Pinpoint the cell where the given text exists, returning its (X, Y) midpoint coordinate. 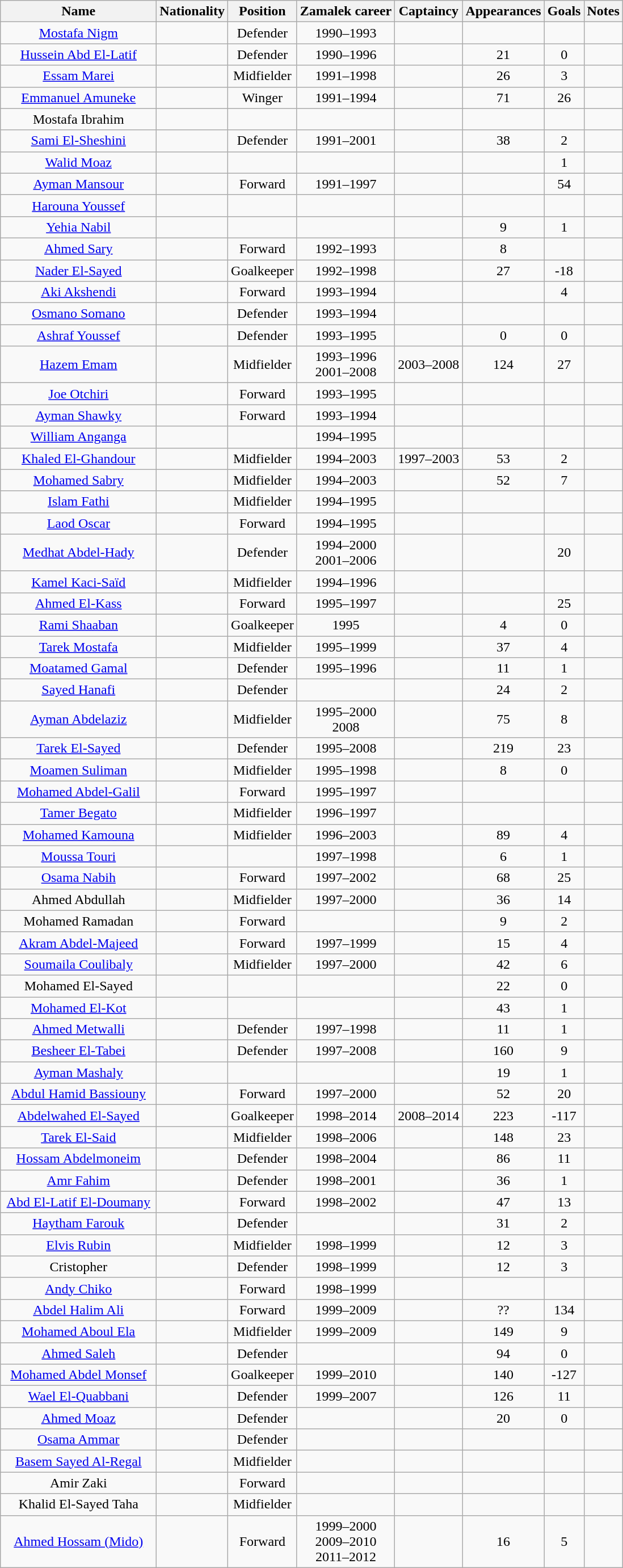
Hussein Abd El-Latif (78, 54)
1995–1999 (346, 646)
Nader El-Sayed (78, 271)
Moamen Suliman (78, 770)
124 (503, 364)
Ahmed Moaz (78, 1418)
Amir Zaki (78, 1483)
1997–2008 (346, 1051)
43 (503, 1007)
Nationality (192, 11)
1992–1993 (346, 249)
75 (503, 720)
Ashraf Youssef (78, 335)
1995–2000 2008 (346, 720)
Joe Otchiri (78, 394)
53 (503, 459)
Abdul Hamid Bassiouny (78, 1094)
Soumaila Coulibaly (78, 964)
1997–1999 (346, 943)
5 (564, 1541)
1993–1996 2001–2008 (346, 364)
1998–2004 (346, 1159)
Tarek El-Said (78, 1137)
31 (503, 1224)
1995–1998 (346, 770)
Islam Fathi (78, 502)
1992–1998 (346, 271)
Laod Oscar (78, 523)
1998–2001 (346, 1180)
Captaincy (429, 11)
Mohamed Aboul Ela (78, 1331)
1998–2002 (346, 1202)
Osama Nabih (78, 878)
Mohamed Kamouna (78, 835)
Notes (603, 11)
1999–2007 (346, 1397)
Goals (564, 11)
Ahmed Sary (78, 249)
1998–2014 (346, 1116)
71 (503, 98)
Ahmed Metwalli (78, 1029)
42 (503, 964)
1996–2003 (346, 835)
-18 (564, 271)
Ahmed Hossam (Mido) (78, 1541)
Sayed Hanafi (78, 690)
148 (503, 1137)
Mohamed Sabry (78, 480)
24 (503, 690)
Moatamed Gamal (78, 669)
?? (503, 1310)
Emmanuel Amuneke (78, 98)
Name (78, 11)
47 (503, 1202)
Appearances (503, 11)
223 (503, 1116)
Mohamed Abdel-Galil (78, 792)
Abdelwahed El-Sayed (78, 1116)
15 (503, 943)
Kamel Kaci-Saïd (78, 582)
Harouna Youssef (78, 205)
1998–2006 (346, 1137)
Essam Marei (78, 76)
16 (503, 1541)
Osmano Somano (78, 314)
Yehia Nabil (78, 227)
1997–2002 (346, 878)
Khalid El-Sayed Taha (78, 1504)
Ayman Mashaly (78, 1073)
1990–1993 (346, 33)
Abd El-Latif El-Doumany (78, 1202)
Cristopher (78, 1267)
1991–1998 (346, 76)
1999–2010 (346, 1375)
William Anganga (78, 437)
1995–2008 (346, 749)
Ayman Shawky (78, 415)
94 (503, 1353)
1999–20002009–20102011–2012 (346, 1541)
Wael El-Quabbani (78, 1397)
Akram Abdel-Majeed (78, 943)
54 (564, 184)
38 (503, 141)
160 (503, 1051)
1995 (346, 625)
Amr Fahim (78, 1180)
Mostafa Ibrahim (78, 119)
21 (503, 54)
1991–1997 (346, 184)
Rami Shaaban (78, 625)
-117 (564, 1116)
2008–2014 (429, 1116)
149 (503, 1331)
Aki Akshendi (78, 292)
134 (564, 1310)
13 (564, 1202)
Tarek Mostafa (78, 646)
Ayman Abdelaziz (78, 720)
Osama Ammar (78, 1440)
68 (503, 878)
Besheer El-Tabei (78, 1051)
1991–1994 (346, 98)
1997–2003 (429, 459)
Ahmed Saleh (78, 1353)
1996–1997 (346, 813)
1995–1996 (346, 669)
140 (503, 1375)
-127 (564, 1375)
Abdel Halim Ali (78, 1310)
1994–2000 2001–2006 (346, 553)
86 (503, 1159)
Hazem Emam (78, 364)
89 (503, 835)
Hossam Abdelmoneim (78, 1159)
Basem Sayed Al-Regal (78, 1461)
19 (503, 1073)
Moussa Touri (78, 856)
Elvis Rubin (78, 1245)
Haytham Farouk (78, 1224)
Mostafa Nigm (78, 33)
126 (503, 1397)
37 (503, 646)
Position (263, 11)
Mohamed Ramadan (78, 921)
Zamalek career (346, 11)
Tarek El-Sayed (78, 749)
Mohamed Abdel Monsef (78, 1375)
22 (503, 986)
Winger (263, 98)
Ayman Mansour (78, 184)
Walid Moaz (78, 162)
1990–1996 (346, 54)
1994–1996 (346, 582)
14 (564, 899)
Khaled El-Ghandour (78, 459)
7 (564, 480)
Andy Chiko (78, 1288)
1991–2001 (346, 141)
219 (503, 749)
Mohamed El-Kot (78, 1007)
Sami El-Sheshini (78, 141)
2003–2008 (429, 364)
Ahmed El-Kass (78, 603)
Tamer Begato (78, 813)
Medhat Abdel-Hady (78, 553)
Ahmed Abdullah (78, 899)
Mohamed El-Sayed (78, 986)
